Detect which cell encompasses the target text, then output its (X, Y) center coordinate. 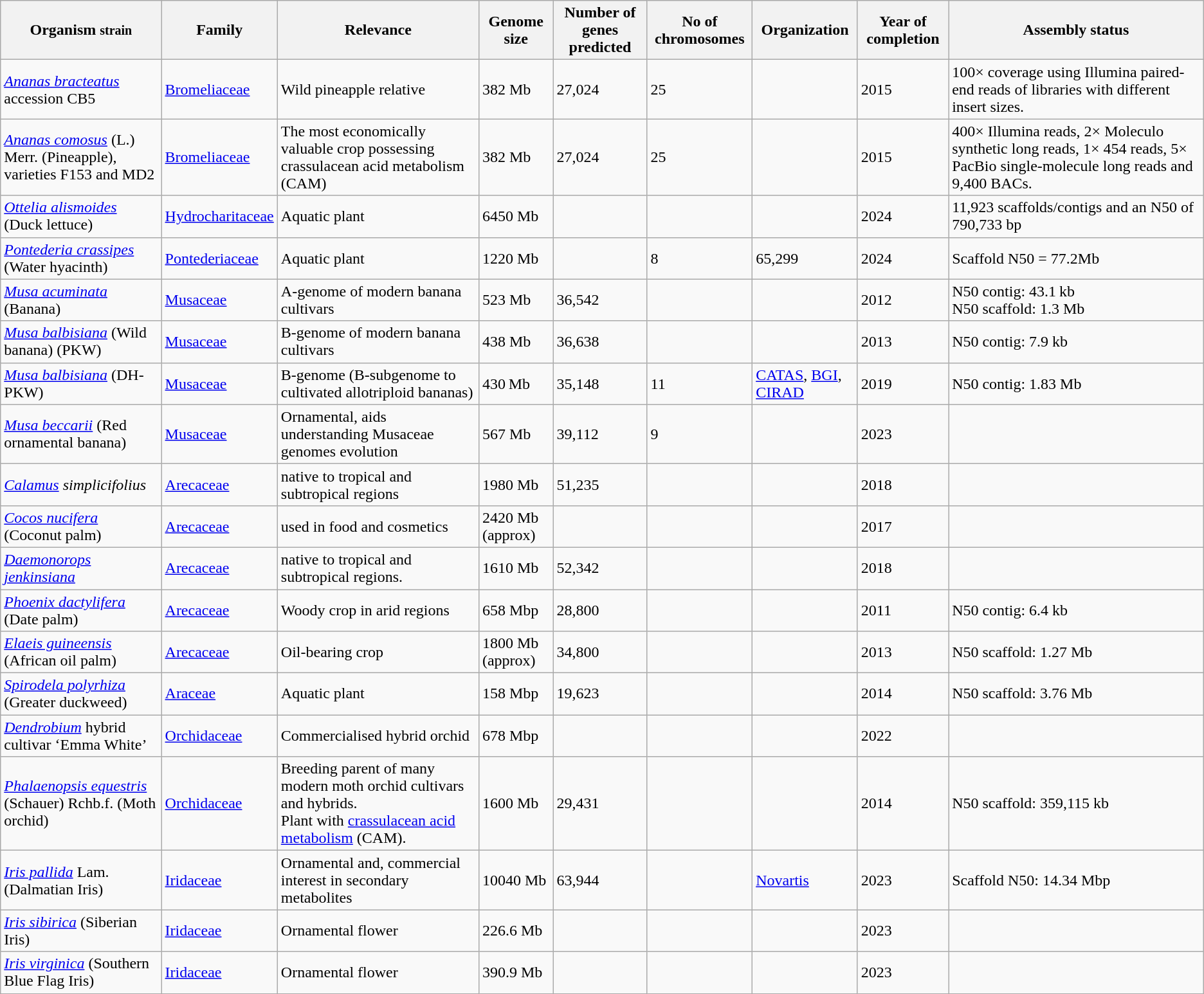
226.6 Mb (516, 931)
Number of genes predicted (600, 30)
52,342 (600, 568)
Oil-bearing crop (378, 652)
native to tropical and subtropical regions (378, 485)
Iris virginica (Southern Blue Flag Iris) (81, 972)
Araceae (219, 694)
N50 contig: 7.9 kb (1077, 342)
567 Mb (516, 434)
Hydrocharitaceae (219, 216)
430 Mb (516, 383)
Ornamental, aids understanding Musaceae genomes evolution (378, 434)
Musa balbisiana (DH-PKW) (81, 383)
Scaffold N50 = 77.2Mb (1077, 258)
Ananas bracteatus accession CB5 (81, 89)
Musa acuminata (Banana) (81, 300)
63,944 (600, 880)
N50 contig: 43.1 kbN50 scaffold: 1.3 Mb (1077, 300)
1980 Mb (516, 485)
28,800 (600, 610)
10040 Mb (516, 880)
11 (700, 383)
1600 Mb (516, 804)
Phoenix dactylifera (Date palm) (81, 610)
19,623 (600, 694)
Commercialised hybrid orchid (378, 736)
Wild pineapple relative (378, 89)
6450 Mb (516, 216)
35,148 (600, 383)
Relevance (378, 30)
Novartis (805, 880)
11,923 scaffolds/contigs and an N50 of 790,733 bp (1077, 216)
2019 (903, 383)
N50 scaffold: 3.76 Mb (1077, 694)
Family (219, 30)
Daemonorops jenkinsiana (81, 568)
2022 (903, 736)
36,638 (600, 342)
1220 Mb (516, 258)
51,235 (600, 485)
The most economically valuable crop possessing crassulacean acid metabolism (CAM) (378, 157)
100× coverage using Illumina paired-end reads of libraries with different insert sizes. (1077, 89)
Year of completion (903, 30)
Musa beccarii (Red ornamental banana) (81, 434)
158 Mbp (516, 694)
Woody crop in arid regions (378, 610)
39,112 (600, 434)
Scaffold N50: 14.34 Mbp (1077, 880)
65,299 (805, 258)
2012 (903, 300)
2420 Mb (approx) (516, 526)
N50 scaffold: 1.27 Mb (1077, 652)
8 (700, 258)
Calamus simplicifolius (81, 485)
658 Mbp (516, 610)
Organization (805, 30)
678 Mbp (516, 736)
Ananas comosus (L.) Merr. (Pineapple), varieties F153 and MD2 (81, 157)
29,431 (600, 804)
used in food and cosmetics (378, 526)
1800 Mb (approx) (516, 652)
Pontederia crassipes (Water hyacinth) (81, 258)
Assembly status (1077, 30)
B-genome of modern banana cultivars (378, 342)
A-genome of modern banana cultivars (378, 300)
B-genome (B-subgenome to cultivated allotriploid bananas) (378, 383)
34,800 (600, 652)
438 Mb (516, 342)
No of chromosomes (700, 30)
Musa balbisiana (Wild banana) (PKW) (81, 342)
Spirodela polyrhiza (Greater duckweed) (81, 694)
CATAS, BGI, CIRAD (805, 383)
Ottelia alismoides (Duck lettuce) (81, 216)
523 Mb (516, 300)
native to tropical and subtropical regions. (378, 568)
N50 contig: 1.83 Mb (1077, 383)
Dendrobium hybrid cultivar ‘Emma White’ (81, 736)
400× Illumina reads, 2× Moleculo synthetic long reads, 1× 454 reads, 5× PacBio single-molecule long reads and 9,400 BACs. (1077, 157)
390.9 Mb (516, 972)
Organism strain (81, 30)
2017 (903, 526)
9 (700, 434)
36,542 (600, 300)
N50 scaffold: 359,115 kb (1077, 804)
Phalaenopsis equestris (Schauer) Rchb.f. (Moth orchid) (81, 804)
Iris pallida Lam. (Dalmatian Iris) (81, 880)
1610 Mb (516, 568)
Elaeis guineensis (African oil palm) (81, 652)
2011 (903, 610)
N50 contig: 6.4 kb (1077, 610)
Breeding parent of many modern moth orchid cultivars and hybrids.Plant with crassulacean acid metabolism (CAM). (378, 804)
Ornamental and, commercial interest in secondary metabolites (378, 880)
Iris sibirica (Siberian Iris) (81, 931)
Pontederiaceae (219, 258)
Cocos nucifera (Coconut palm) (81, 526)
Genome size (516, 30)
